Capture the cell that displays the provided text and extract its (X, Y) central coordinate. 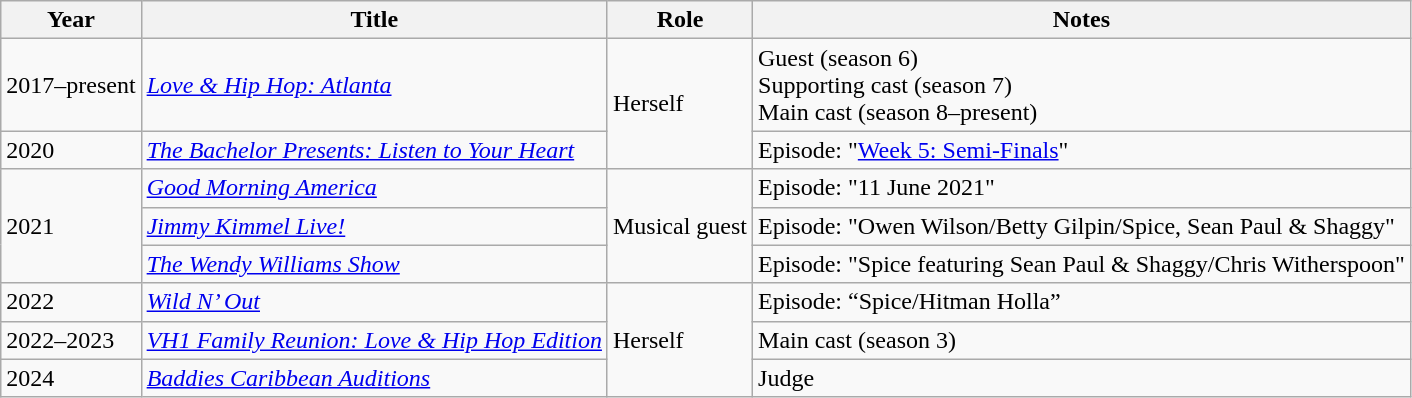
2022–2023 (71, 340)
2020 (71, 150)
Episode: “Spice/Hitman Holla” (1082, 302)
Judge (1082, 378)
Title (374, 20)
Good Morning America (374, 188)
Episode: "Spice featuring Sean Paul & Shaggy/Chris Witherspoon" (1082, 264)
Main cast (season 3) (1082, 340)
Episode: "11 June 2021" (1082, 188)
Musical guest (680, 226)
Notes (1082, 20)
2021 (71, 226)
Year (71, 20)
2017–present (71, 85)
Love & Hip Hop: Atlanta (374, 85)
Guest (season 6)Supporting cast (season 7)Main cast (season 8–present) (1082, 85)
The Bachelor Presents: Listen to Your Heart (374, 150)
Jimmy Kimmel Live! (374, 226)
2022 (71, 302)
The Wendy Williams Show (374, 264)
Wild N’ Out (374, 302)
Episode: "Week 5: Semi-Finals" (1082, 150)
Episode: "Owen Wilson/Betty Gilpin/Spice, Sean Paul & Shaggy" (1082, 226)
Baddies Caribbean Auditions (374, 378)
VH1 Family Reunion: Love & Hip Hop Edition (374, 340)
Role (680, 20)
2024 (71, 378)
